Capture the cell that displays the provided text and extract its (X, Y) central coordinate. 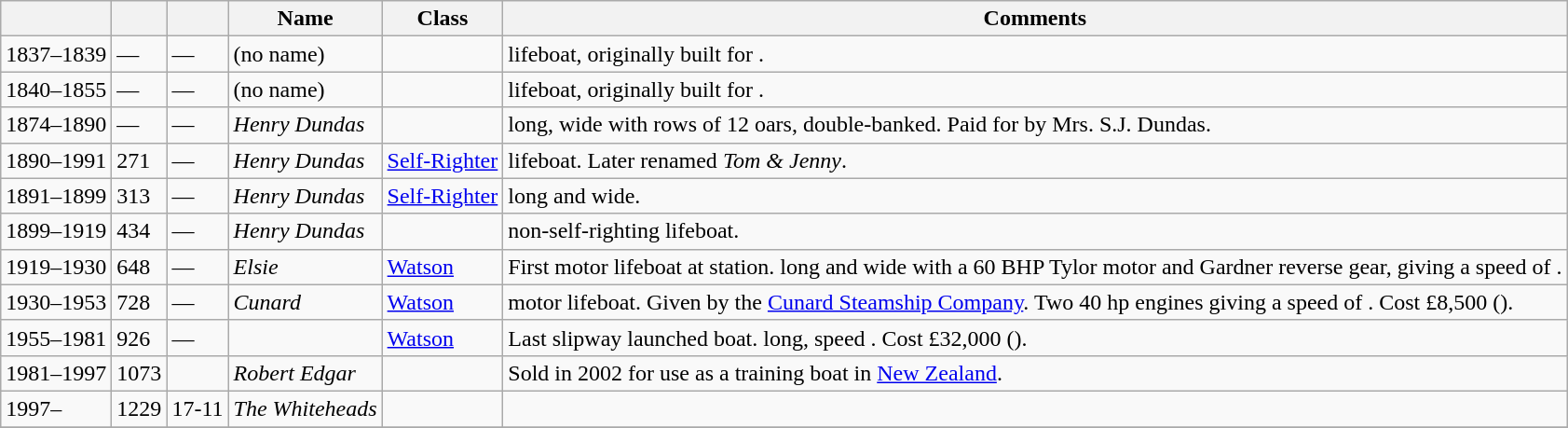
motor lifeboat. Given by the Cunard Steamship Company. Two 40 hp engines giving a speed of . Cost £8,500 (). (1035, 302)
926 (140, 338)
1919–1930 (56, 267)
1073 (140, 373)
17-11 (198, 408)
Last slipway launched boat. long, speed . Cost £32,000 (). (1035, 338)
1890–1991 (56, 160)
Cunard (306, 302)
Name (306, 19)
1874–1890 (56, 125)
1891–1899 (56, 196)
Elsie (306, 267)
434 (140, 231)
1229 (140, 408)
1955–1981 (56, 338)
1930–1953 (56, 302)
Comments (1035, 19)
First motor lifeboat at station. long and wide with a 60 BHP Tylor motor and Gardner reverse gear, giving a speed of . (1035, 267)
non-self-righting lifeboat. (1035, 231)
313 (140, 196)
1981–1997 (56, 373)
728 (140, 302)
648 (140, 267)
271 (140, 160)
Sold in 2002 for use as a training boat in New Zealand. (1035, 373)
1899–1919 (56, 231)
lifeboat. Later renamed Tom & Jenny. (1035, 160)
long, wide with rows of 12 oars, double-banked. Paid for by Mrs. S.J. Dundas. (1035, 125)
1997– (56, 408)
Robert Edgar (306, 373)
The Whiteheads (306, 408)
1840–1855 (56, 90)
1837–1839 (56, 54)
Class (443, 19)
long and wide. (1035, 196)
